Return [X, Y] of the center of cell containing provided text 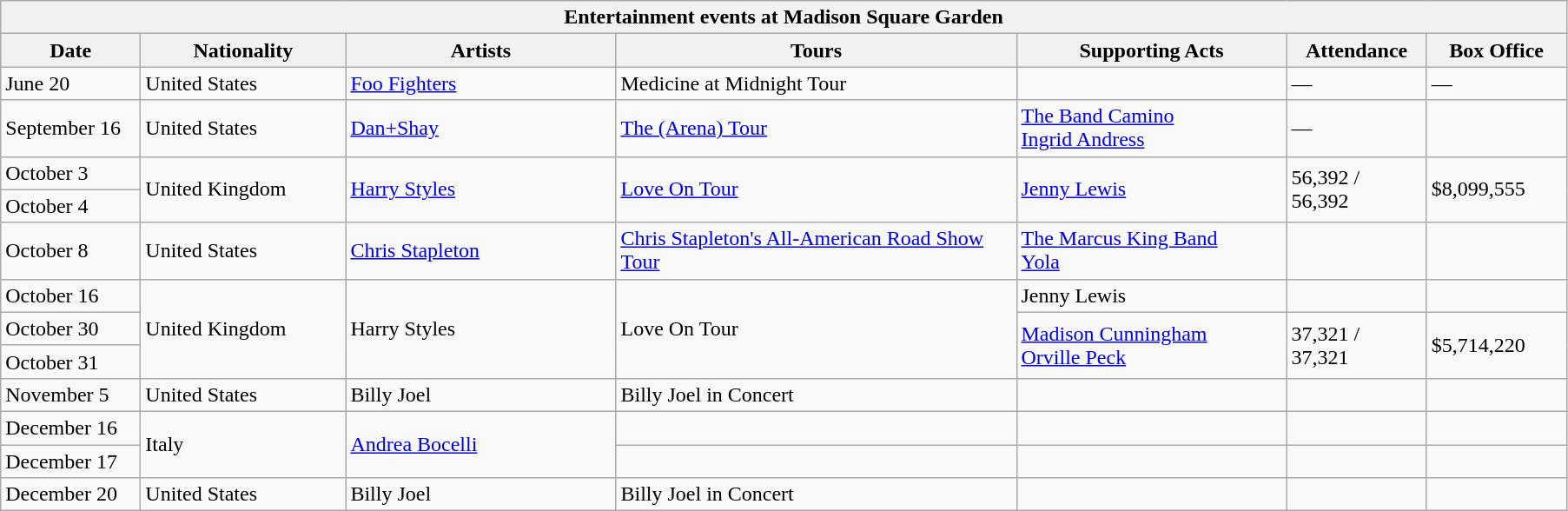
$5,714,220 [1496, 345]
The (Arena) Tour [817, 129]
56,392 / 56,392 [1357, 189]
June 20 [71, 83]
Nationality [243, 50]
October 4 [71, 206]
$8,099,555 [1496, 189]
October 3 [71, 173]
October 31 [71, 362]
Madison CunninghamOrville Peck [1152, 345]
Supporting Acts [1152, 50]
37,321 / 37,321 [1357, 345]
December 20 [71, 494]
Entertainment events at Madison Square Garden [784, 17]
Attendance [1357, 50]
Chris Stapleton [481, 250]
December 17 [71, 461]
October 30 [71, 328]
Dan+Shay [481, 129]
September 16 [71, 129]
Andrea Bocelli [481, 444]
October 16 [71, 295]
Medicine at Midnight Tour [817, 83]
Artists [481, 50]
November 5 [71, 395]
Italy [243, 444]
Box Office [1496, 50]
October 8 [71, 250]
Foo Fighters [481, 83]
The Band Camino Ingrid Andress [1152, 129]
Chris Stapleton's All-American Road Show Tour [817, 250]
December 16 [71, 428]
The Marcus King BandYola [1152, 250]
Date [71, 50]
Tours [817, 50]
